Search for the cell housing the specified text and yield its [x, y] center coordinate. 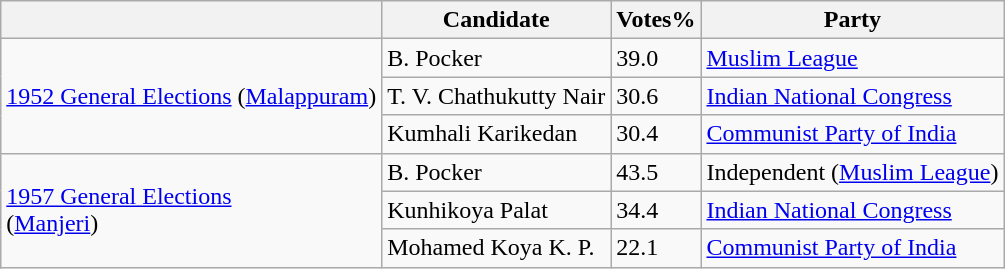
39.0 [656, 58]
Party [852, 20]
Votes% [656, 20]
Muslim League [852, 58]
T. V. Chathukutty Nair [496, 96]
Candidate [496, 20]
Independent (Muslim League) [852, 172]
Kunhikoya Palat [496, 210]
30.4 [656, 134]
30.6 [656, 96]
1952 General Elections (Malappuram) [192, 96]
Kumhali Karikedan [496, 134]
34.4 [656, 210]
Mohamed Koya K. P. [496, 248]
1957 General Elections(Manjeri) [192, 210]
22.1 [656, 248]
43.5 [656, 172]
